Return the (x, y) coordinate for the center point of the cell that contains the specified text.  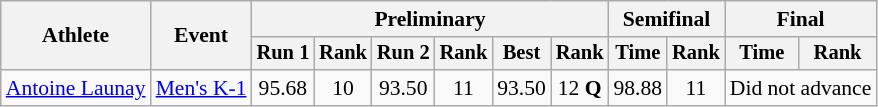
Run 2 (404, 54)
Athlete (76, 36)
Event (202, 36)
95.68 (284, 88)
Final (801, 19)
Did not advance (801, 88)
10 (343, 88)
98.88 (638, 88)
Run 1 (284, 54)
Antoine Launay (76, 88)
12 Q (580, 88)
Men's K-1 (202, 88)
Semifinal (666, 19)
Preliminary (430, 19)
Best (522, 54)
